Return [x, y] of the center of cell containing provided text 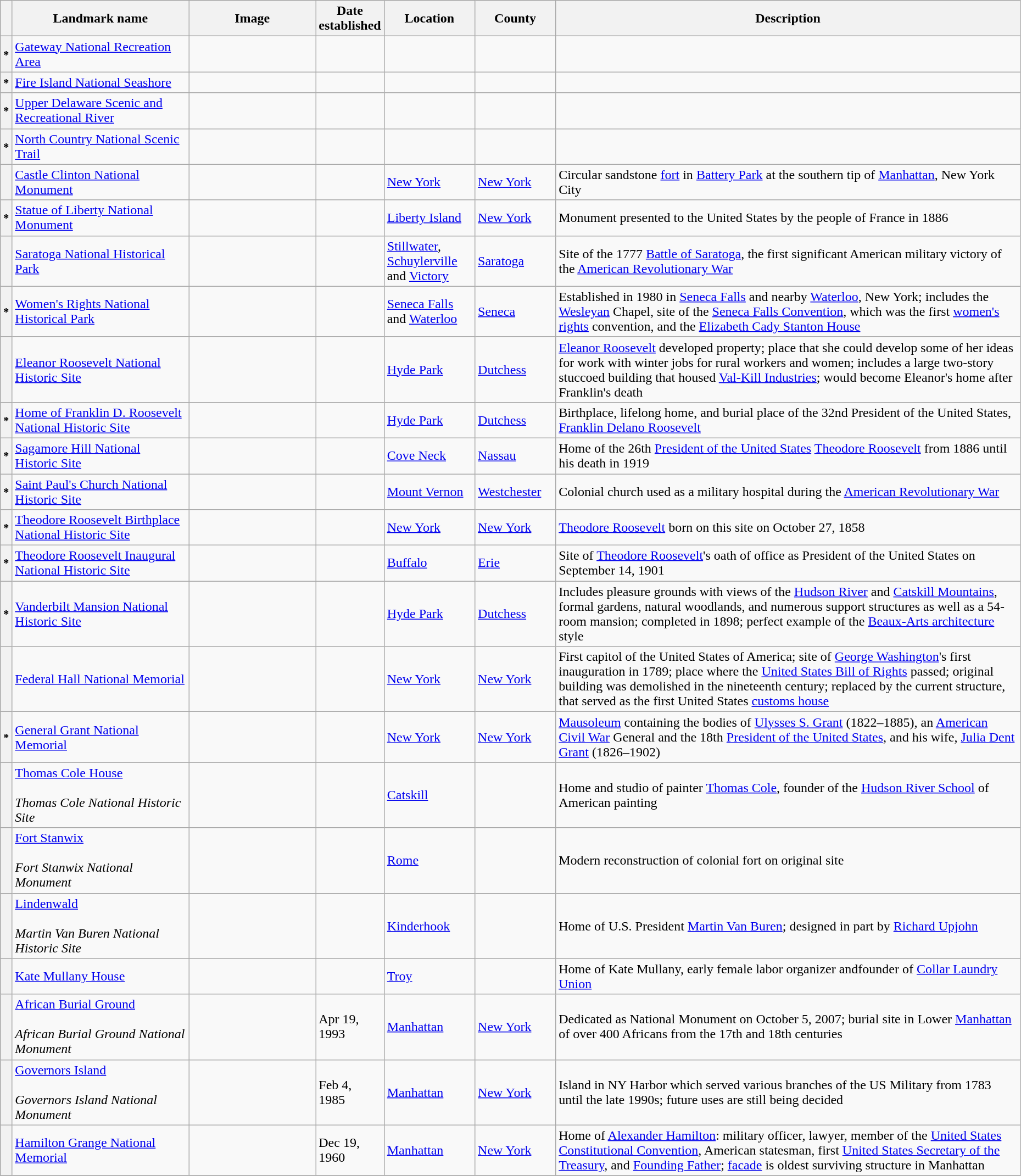
Gateway National Recreation Area [101, 54]
Site of Theodore Roosevelt's oath of office as President of the United States on September 14, 1901 [788, 564]
County [515, 19]
Stillwater, Schuylerville and Victory [429, 261]
Dec 19, 1960 [350, 1150]
LindenwaldMartin Van Buren National Historic Site [101, 926]
Saratoga [515, 261]
Federal Hall National Memorial [101, 679]
Monument presented to the United States by the people of France in 1886 [788, 218]
Home and studio of painter Thomas Cole, founder of the Hudson River School of American painting [788, 795]
Home of Kate Mullany, early female labor organizer andfounder of Collar Laundry Union [788, 977]
Colonial church used as a military hospital during the American Revolutionary War [788, 491]
Apr 19, 1993 [350, 1027]
Theodore Roosevelt Inaugural National Historic Site [101, 564]
Fort StanwixFort Stanwix National Monument [101, 860]
Vanderbilt Mansion National Historic Site [101, 614]
Seneca Falls and Waterloo [429, 311]
Castle Clinton National Monument [101, 182]
Upper Delaware Scenic and Recreational River [101, 111]
Description [788, 19]
Location [429, 19]
General Grant National Memorial [101, 737]
Hamilton Grange National Memorial [101, 1150]
Cove Neck [429, 456]
African Burial GroundAfrican Burial Ground National Monument [101, 1027]
Date established [350, 19]
Nassau [515, 456]
Mount Vernon [429, 491]
Thomas Cole HouseThomas Cole National Historic Site [101, 795]
Catskill [429, 795]
Governors IslandGovernors Island National Monument [101, 1092]
Rome [429, 860]
Sagamore Hill National Historic Site [101, 456]
Home of Franklin D. Roosevelt National Historic Site [101, 420]
Seneca [515, 311]
Kate Mullany House [101, 977]
Erie [515, 564]
Circular sandstone fort in Battery Park at the southern tip of Manhattan, New York City [788, 182]
Landmark name [101, 19]
Modern reconstruction of colonial fort on original site [788, 860]
Women's Rights National Historical Park [101, 311]
North Country National Scenic Trail [101, 146]
Eleanor Roosevelt National Historic Site [101, 369]
Image [253, 19]
Feb 4, 1985 [350, 1092]
Theodore Roosevelt Birthplace National Historic Site [101, 527]
Theodore Roosevelt born on this site on October 27, 1858 [788, 527]
Home of the 26th President of the United States Theodore Roosevelt from 1886 until his death in 1919 [788, 456]
Statue of Liberty National Monument [101, 218]
Kinderhook [429, 926]
Birthplace, lifelong home, and burial place of the 32nd President of the United States, Franklin Delano Roosevelt [788, 420]
Westchester [515, 491]
Buffalo [429, 564]
Saratoga National Historical Park [101, 261]
Dedicated as National Monument on October 5, 2007; burial site in Lower Manhattan of over 400 Africans from the 17th and 18th centuries [788, 1027]
Home of U.S. President Martin Van Buren; designed in part by Richard Upjohn [788, 926]
Island in NY Harbor which served various branches of the US Military from 1783 until the late 1990s; future uses are still being decided [788, 1092]
Site of the 1777 Battle of Saratoga, the first significant American military victory of the American Revolutionary War [788, 261]
Fire Island National Seashore [101, 82]
Liberty Island [429, 218]
Saint Paul's Church National Historic Site [101, 491]
Troy [429, 977]
